Determine the (x, y) coordinate at the center of the cell enclosing the given text.  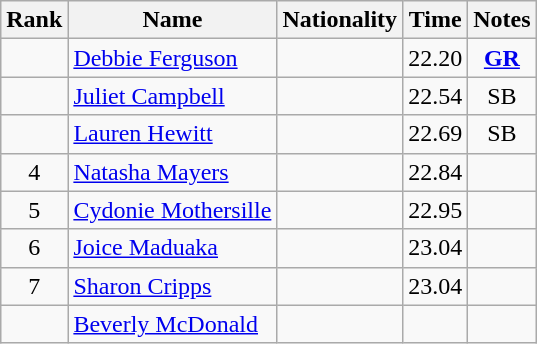
Cydonie Mothersille (172, 210)
Notes (502, 20)
Sharon Cripps (172, 286)
Lauren Hewitt (172, 134)
Rank (34, 20)
22.84 (436, 172)
Joice Maduaka (172, 248)
22.69 (436, 134)
Nationality (340, 20)
22.95 (436, 210)
Beverly McDonald (172, 324)
22.54 (436, 96)
Juliet Campbell (172, 96)
4 (34, 172)
Debbie Ferguson (172, 58)
Time (436, 20)
Natasha Mayers (172, 172)
22.20 (436, 58)
7 (34, 286)
5 (34, 210)
6 (34, 248)
Name (172, 20)
GR (502, 58)
